Pinpoint the cell where the given text exists, returning its (X, Y) midpoint coordinate. 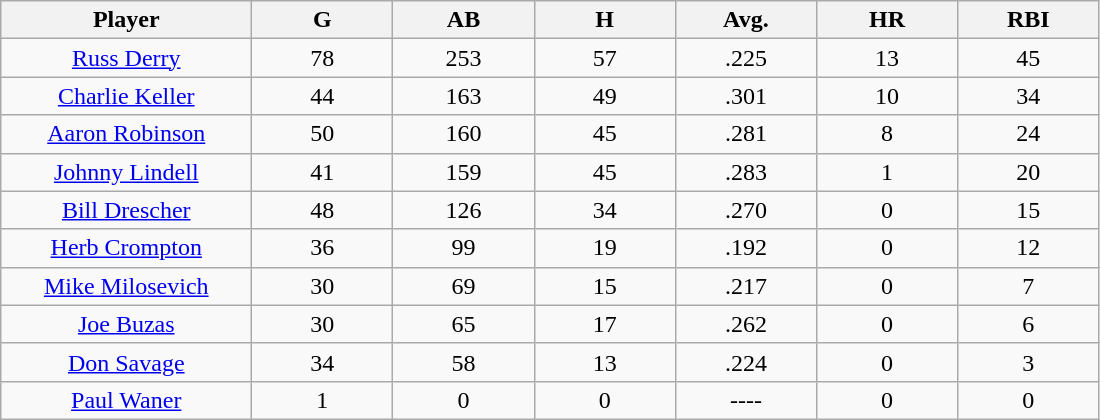
.217 (746, 286)
49 (604, 96)
6 (1028, 324)
.281 (746, 134)
159 (464, 172)
.301 (746, 96)
57 (604, 58)
Don Savage (126, 362)
H (604, 20)
---- (746, 400)
12 (1028, 248)
3 (1028, 362)
48 (322, 210)
253 (464, 58)
50 (322, 134)
78 (322, 58)
163 (464, 96)
Charlie Keller (126, 96)
Mike Milosevich (126, 286)
HR (886, 20)
.192 (746, 248)
AB (464, 20)
.225 (746, 58)
Herb Crompton (126, 248)
65 (464, 324)
69 (464, 286)
Paul Waner (126, 400)
10 (886, 96)
G (322, 20)
99 (464, 248)
24 (1028, 134)
Aaron Robinson (126, 134)
Avg. (746, 20)
.283 (746, 172)
RBI (1028, 20)
.270 (746, 210)
Russ Derry (126, 58)
8 (886, 134)
36 (322, 248)
Bill Drescher (126, 210)
7 (1028, 286)
.224 (746, 362)
17 (604, 324)
Player (126, 20)
Johnny Lindell (126, 172)
41 (322, 172)
20 (1028, 172)
19 (604, 248)
58 (464, 362)
126 (464, 210)
.262 (746, 324)
160 (464, 134)
Joe Buzas (126, 324)
44 (322, 96)
